Output the (x, y) coordinate of the center of the cell containing the given text.  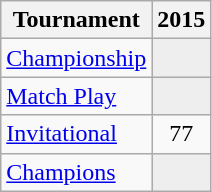
77 (182, 134)
Tournament (76, 20)
Invitational (76, 134)
Championship (76, 58)
2015 (182, 20)
Match Play (76, 96)
Champions (76, 172)
